Capture the cell that displays the provided text and extract its [X, Y] central coordinate. 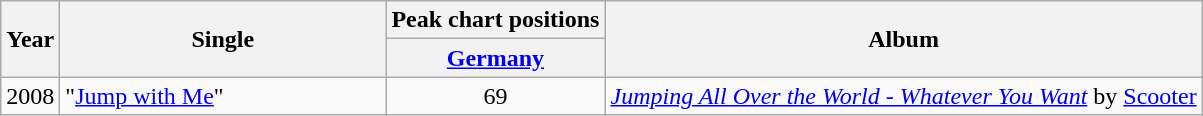
2008 [30, 96]
Jumping All Over the World - Whatever You Want by Scooter [904, 96]
Germany [496, 58]
69 [496, 96]
Year [30, 39]
Peak chart positions [496, 20]
Single [223, 39]
Album [904, 39]
"Jump with Me" [223, 96]
